Locate the cell with the specified text and output its [x, y] center coordinate. 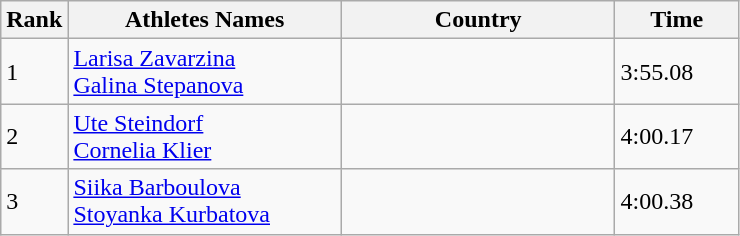
3 [34, 202]
Time [677, 20]
Siika BarboulovaStoyanka Kurbatova [205, 202]
Country [478, 20]
Larisa ZavarzinaGalina Stepanova [205, 72]
Rank [34, 20]
Athletes Names [205, 20]
3:55.08 [677, 72]
2 [34, 136]
Ute SteindorfCornelia Klier [205, 136]
1 [34, 72]
4:00.17 [677, 136]
4:00.38 [677, 202]
